Detect which cell encompasses the target text, then output its (x, y) center coordinate. 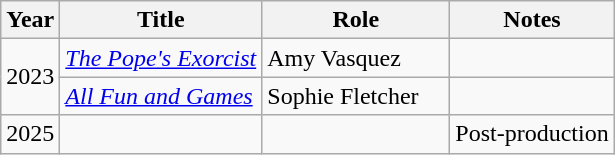
Amy Vasquez (356, 58)
Year (30, 20)
Notes (532, 20)
All Fun and Games (161, 96)
2025 (30, 134)
Post-production (532, 134)
Title (161, 20)
Sophie Fletcher (356, 96)
2023 (30, 77)
The Pope's Exorcist (161, 58)
Role (356, 20)
